Capture the cell that displays the provided text and extract its [X, Y] central coordinate. 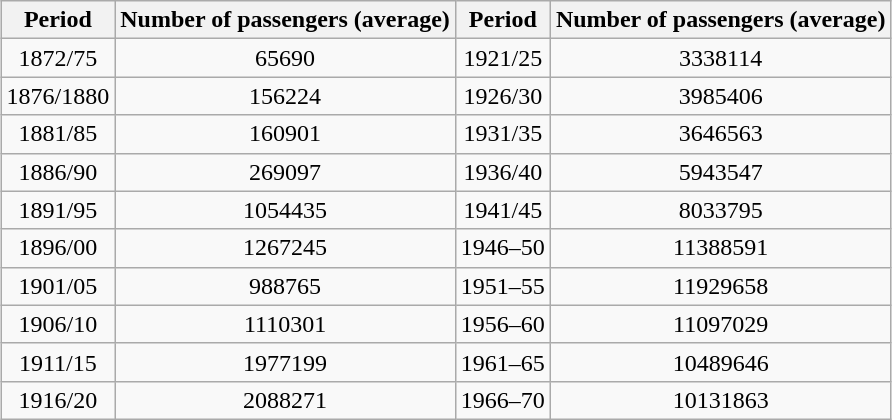
11097029 [720, 324]
1906/10 [58, 324]
1951–55 [502, 286]
3646563 [720, 134]
1936/40 [502, 172]
1966–70 [502, 400]
1886/90 [58, 172]
3338114 [720, 58]
1941/45 [502, 210]
1896/00 [58, 248]
1872/75 [58, 58]
10131863 [720, 400]
988765 [286, 286]
3985406 [720, 96]
1911/15 [58, 362]
1891/95 [58, 210]
2088271 [286, 400]
1956–60 [502, 324]
156224 [286, 96]
1881/85 [58, 134]
1916/20 [58, 400]
1921/25 [502, 58]
1926/30 [502, 96]
8033795 [720, 210]
1267245 [286, 248]
11929658 [720, 286]
160901 [286, 134]
11388591 [720, 248]
10489646 [720, 362]
1946–50 [502, 248]
1901/05 [58, 286]
5943547 [720, 172]
1876/1880 [58, 96]
1961–65 [502, 362]
1977199 [286, 362]
269097 [286, 172]
1931/35 [502, 134]
1054435 [286, 210]
65690 [286, 58]
1110301 [286, 324]
